Identify which cell holds the provided text, then report its [x, y] central coordinate. 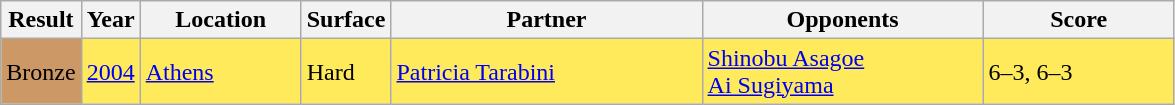
Bronze [41, 72]
Partner [546, 20]
Location [220, 20]
Score [1078, 20]
Shinobu Asagoe Ai Sugiyama [842, 72]
Year [110, 20]
Patricia Tarabini [546, 72]
6–3, 6–3 [1078, 72]
2004 [110, 72]
Surface [346, 20]
Hard [346, 72]
Opponents [842, 20]
Result [41, 20]
Athens [220, 72]
